Locate the cell with the specified text and output its (x, y) center coordinate. 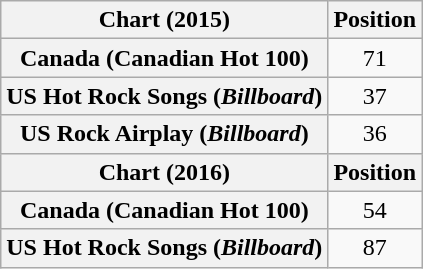
36 (375, 134)
37 (375, 96)
71 (375, 58)
US Rock Airplay (Billboard) (164, 134)
Chart (2016) (164, 172)
87 (375, 248)
Chart (2015) (164, 20)
54 (375, 210)
